Return the (x, y) coordinate for the center point of the cell that contains the specified text.  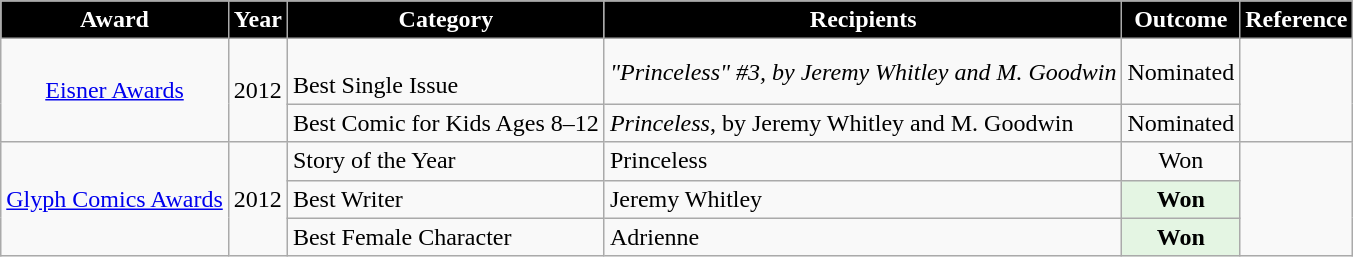
Best Comic for Kids Ages 8–12 (446, 123)
Best Single Issue (446, 72)
Adrienne (863, 237)
Reference (1296, 20)
Jeremy Whitley (863, 199)
Recipients (863, 20)
Princeless, by Jeremy Whitley and M. Goodwin (863, 123)
Category (446, 20)
Outcome (1181, 20)
Glyph Comics Awards (115, 199)
Princeless (863, 161)
"Princeless" #3, by Jeremy Whitley and M. Goodwin (863, 72)
Best Writer (446, 199)
Year (258, 20)
Story of the Year (446, 161)
Award (115, 20)
Eisner Awards (115, 90)
Best Female Character (446, 237)
